Detect which cell encompasses the target text, then output its [x, y] center coordinate. 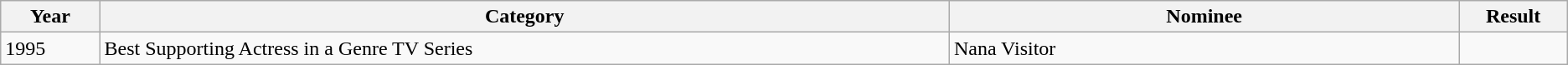
Best Supporting Actress in a Genre TV Series [524, 48]
Year [50, 17]
Category [524, 17]
1995 [50, 48]
Nominee [1204, 17]
Nana Visitor [1204, 48]
Result [1513, 17]
